From the cell containing the given text, extract its center point as [X, Y] coordinate. 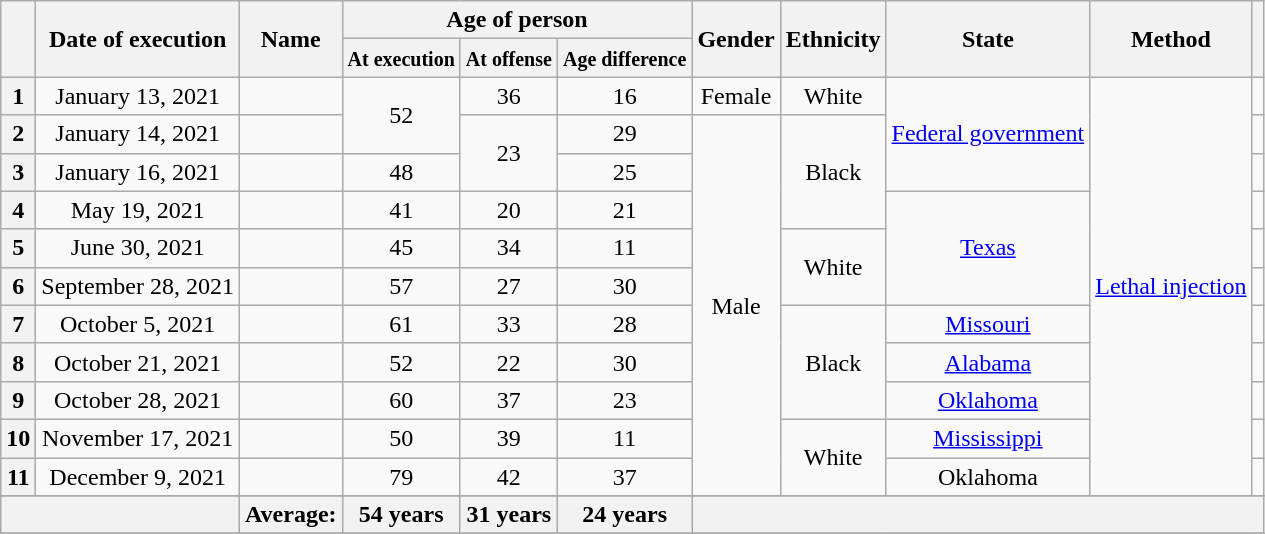
January 13, 2021 [138, 96]
State [988, 39]
50 [401, 438]
3 [18, 172]
1 [18, 96]
36 [508, 96]
22 [508, 362]
33 [508, 324]
October 5, 2021 [138, 324]
Average: [292, 515]
Mississippi [988, 438]
At execution [401, 58]
42 [508, 477]
November 17, 2021 [138, 438]
61 [401, 324]
Ethnicity [833, 39]
31 years [508, 515]
57 [401, 286]
28 [624, 324]
Age of person [517, 20]
October 21, 2021 [138, 362]
6 [18, 286]
2 [18, 134]
January 14, 2021 [138, 134]
79 [401, 477]
27 [508, 286]
Age difference [624, 58]
48 [401, 172]
7 [18, 324]
Female [736, 96]
34 [508, 248]
Alabama [988, 362]
Gender [736, 39]
39 [508, 438]
54 years [401, 515]
20 [508, 210]
At offense [508, 58]
October 28, 2021 [138, 400]
60 [401, 400]
September 28, 2021 [138, 286]
9 [18, 400]
June 30, 2021 [138, 248]
December 9, 2021 [138, 477]
Date of execution [138, 39]
Texas [988, 248]
Federal government [988, 134]
January 16, 2021 [138, 172]
29 [624, 134]
10 [18, 438]
25 [624, 172]
Missouri [988, 324]
Method [1171, 39]
5 [18, 248]
May 19, 2021 [138, 210]
Name [292, 39]
Male [736, 306]
4 [18, 210]
8 [18, 362]
41 [401, 210]
16 [624, 96]
45 [401, 248]
24 years [624, 515]
Lethal injection [1171, 286]
21 [624, 210]
